From the cell containing the given text, extract its center point as [x, y] coordinate. 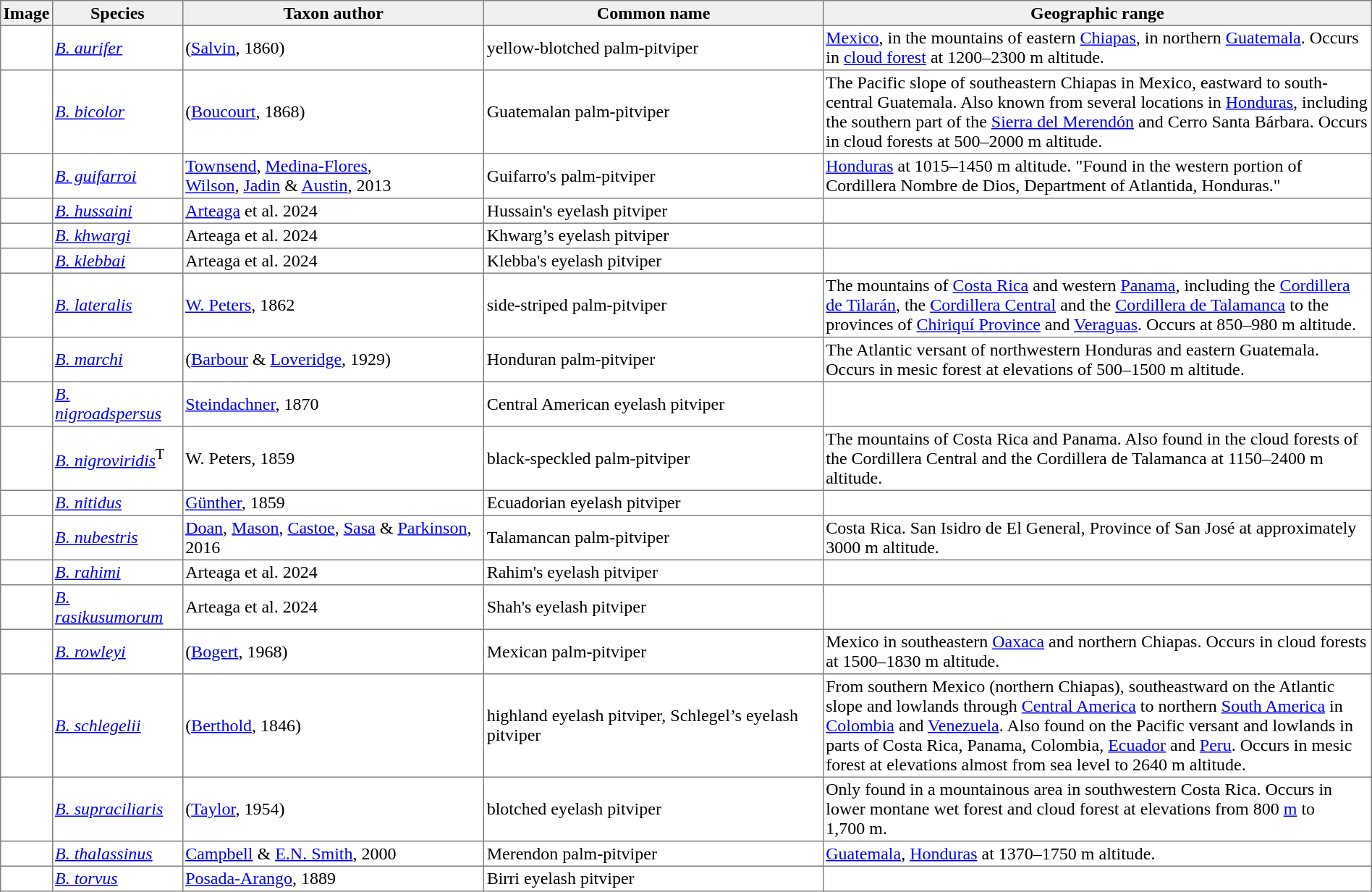
(Taylor, 1954) [333, 809]
B. nubestris [117, 538]
B. schlegelii [117, 725]
Guifarro's palm-pitviper [654, 176]
Honduran palm-pitviper [654, 360]
Common name [654, 13]
B. nigroadspersus [117, 404]
Taxon author [333, 13]
(Salvin, 1860) [333, 48]
B. rasikusumorum [117, 607]
B. guifarroi [117, 176]
B. supraciliaris [117, 809]
Mexico in southeastern Oaxaca and northern Chiapas. Occurs in cloud forests at 1500–1830 m altitude. [1097, 652]
Klebba's eyelash pitviper [654, 261]
(Boucourt, 1868) [333, 112]
Hussain's eyelash pitviper [654, 211]
Günther, 1859 [333, 502]
(Berthold, 1846) [333, 725]
highland eyelash pitviper, Schlegel’s eyelash pitviper [654, 725]
Campbell & E.N. Smith, 2000 [333, 854]
blotched eyelash pitviper [654, 809]
B. klebbai [117, 261]
B. aurifer [117, 48]
Central American eyelash pitviper [654, 404]
Doan, Mason, Castoe, Sasa & Parkinson, 2016 [333, 538]
B. torvus [117, 878]
(Bogert, 1968) [333, 652]
black-speckled palm-pitviper [654, 458]
side-striped palm-pitviper [654, 305]
Image [26, 13]
B. rahimi [117, 572]
Guatemala, Honduras at 1370–1750 m altitude. [1097, 854]
Species [117, 13]
Birri eyelash pitviper [654, 878]
B. nigroviridisT [117, 458]
W. Peters, 1859 [333, 458]
B. khwargi [117, 235]
Talamancan palm-pitviper [654, 538]
B. hussaini [117, 211]
yellow-blotched palm-pitviper [654, 48]
B. thalassinus [117, 854]
Guatemalan palm-pitviper [654, 112]
Mexico, in the mountains of eastern Chiapas, in northern Guatemala. Occurs in cloud forest at 1200–2300 m altitude. [1097, 48]
Geographic range [1097, 13]
Mexican palm-pitviper [654, 652]
Ecuadorian eyelash pitviper [654, 502]
Townsend, Medina-Flores,Wilson, Jadin & Austin, 2013 [333, 176]
Posada-Arango, 1889 [333, 878]
B. marchi [117, 360]
B. rowleyi [117, 652]
Honduras at 1015–1450 m altitude. "Found in the western portion of Cordillera Nombre de Dios, Department of Atlantida, Honduras." [1097, 176]
Khwarg’s eyelash pitviper [654, 235]
Shah's eyelash pitviper [654, 607]
Merendon palm-pitviper [654, 854]
The Atlantic versant of northwestern Honduras and eastern Guatemala. Occurs in mesic forest at elevations of 500–1500 m altitude. [1097, 360]
B. lateralis [117, 305]
Rahim's eyelash pitviper [654, 572]
(Barbour & Loveridge, 1929) [333, 360]
Steindachner, 1870 [333, 404]
B. nitidus [117, 502]
Only found in a mountainous area in southwestern Costa Rica. Occurs in lower montane wet forest and cloud forest at elevations from 800 m to 1,700 m. [1097, 809]
Costa Rica. San Isidro de El General, Province of San José at approximately 3000 m altitude. [1097, 538]
B. bicolor [117, 112]
W. Peters, 1862 [333, 305]
